Capture the cell that displays the provided text and extract its [X, Y] central coordinate. 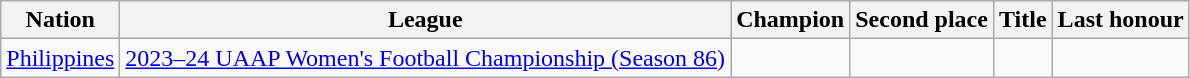
Title [1022, 20]
Second place [922, 20]
Nation [60, 20]
2023–24 UAAP Women's Football Championship (Season 86) [426, 58]
Champion [790, 20]
Last honour [1120, 20]
Philippines [60, 58]
League [426, 20]
